Identify which cell holds the provided text, then report its [X, Y] central coordinate. 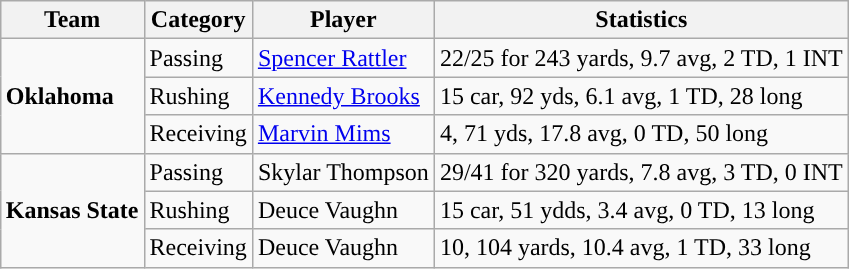
Oklahoma [72, 96]
22/25 for 243 yards, 9.7 avg, 2 TD, 1 INT [641, 58]
4, 71 yds, 17.8 avg, 0 TD, 50 long [641, 134]
15 car, 92 yds, 6.1 avg, 1 TD, 28 long [641, 96]
Statistics [641, 20]
Player [343, 20]
Kansas State [72, 210]
15 car, 51 ydds, 3.4 avg, 0 TD, 13 long [641, 210]
Skylar Thompson [343, 172]
Marvin Mims [343, 134]
Spencer Rattler [343, 58]
10, 104 yards, 10.4 avg, 1 TD, 33 long [641, 248]
29/41 for 320 yards, 7.8 avg, 3 TD, 0 INT [641, 172]
Category [198, 20]
Team [72, 20]
Kennedy Brooks [343, 96]
